Capture the cell that displays the provided text and extract its [X, Y] central coordinate. 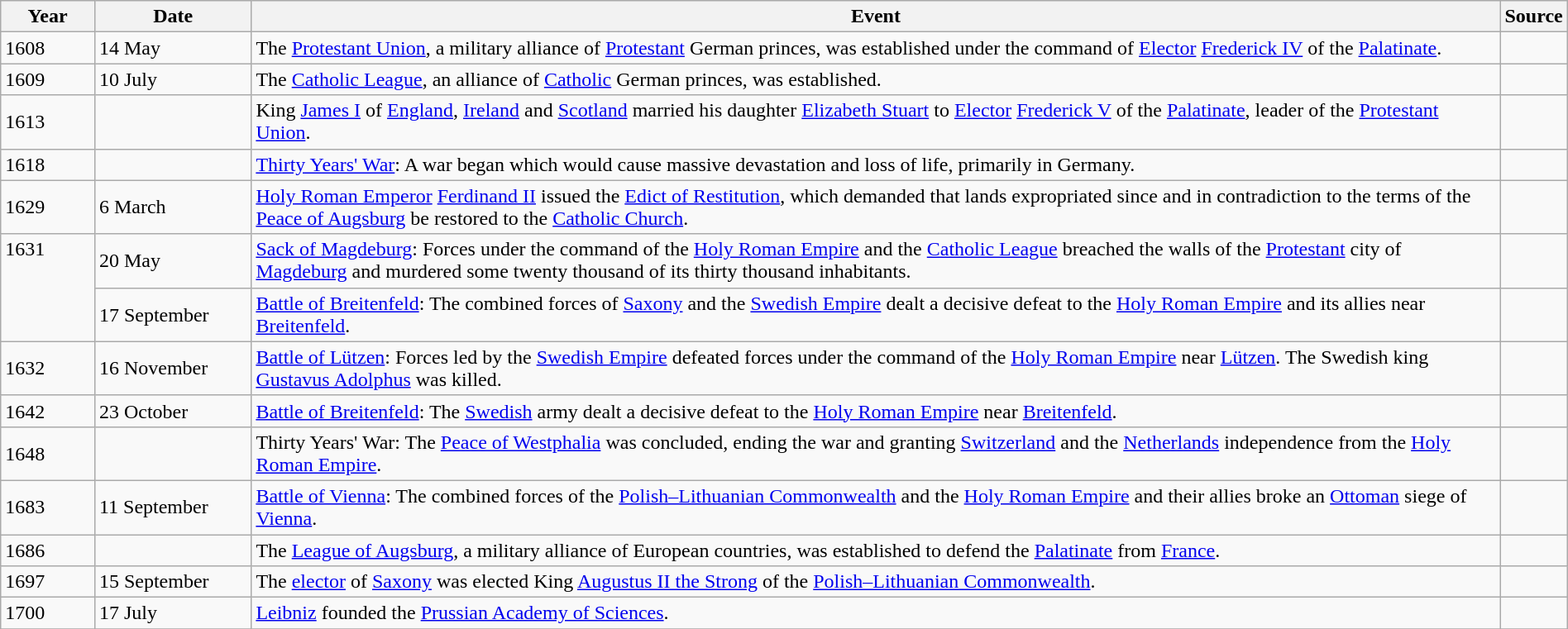
Event [876, 17]
1613 [48, 122]
16 November [172, 369]
14 May [172, 48]
Year [48, 17]
Leibniz founded the Prussian Academy of Sciences. [876, 613]
The elector of Saxony was elected King Augustus II the Strong of the Polish–Lithuanian Commonwealth. [876, 582]
1683 [48, 507]
The League of Augsburg, a military alliance of European countries, was established to defend the Palatinate from France. [876, 550]
1629 [48, 207]
23 October [172, 411]
The Catholic League, an alliance of Catholic German princes, was established. [876, 79]
The Protestant Union, a military alliance of Protestant German princes, was established under the command of Elector Frederick IV of the Palatinate. [876, 48]
Thirty Years' War: A war began which would cause massive devastation and loss of life, primarily in Germany. [876, 164]
1632 [48, 369]
Source [1533, 17]
17 July [172, 613]
10 July [172, 79]
11 September [172, 507]
15 September [172, 582]
1618 [48, 164]
1631 [48, 288]
1648 [48, 453]
20 May [172, 261]
17 September [172, 314]
1686 [48, 550]
1608 [48, 48]
1700 [48, 613]
6 March [172, 207]
Battle of Breitenfeld: The Swedish army dealt a decisive defeat to the Holy Roman Empire near Breitenfeld. [876, 411]
1642 [48, 411]
1609 [48, 79]
1697 [48, 582]
Date [172, 17]
